Pinpoint the cell where the given text exists, returning its (x, y) midpoint coordinate. 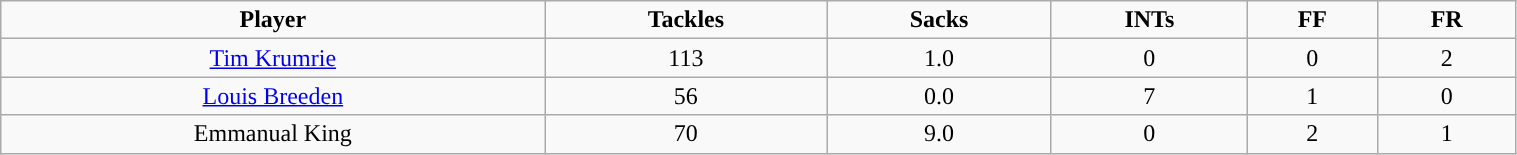
Louis Breeden (273, 96)
Tackles (686, 20)
113 (686, 58)
Emmanual King (273, 134)
FR (1446, 20)
56 (686, 96)
7 (1149, 96)
INTs (1149, 20)
70 (686, 134)
FF (1312, 20)
Sacks (940, 20)
9.0 (940, 134)
1.0 (940, 58)
0.0 (940, 96)
Player (273, 20)
Tim Krumrie (273, 58)
